Scan for the cell matching the given text and deliver its [x, y] coordinate at center. 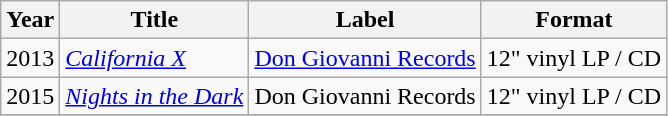
Year [30, 20]
California X [154, 58]
Nights in the Dark [154, 96]
Format [574, 20]
Label [365, 20]
2013 [30, 58]
2015 [30, 96]
Title [154, 20]
